Determine the [x, y] coordinate at the center of the cell enclosing the given text.  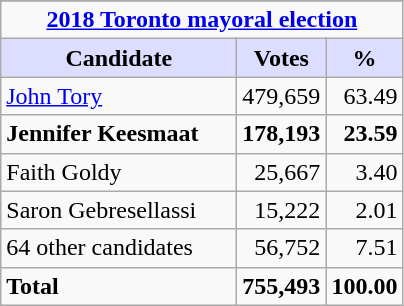
755,493 [282, 286]
23.59 [364, 134]
100.00 [364, 286]
25,667 [282, 172]
15,222 [282, 210]
3.40 [364, 172]
2018 Toronto mayoral election [202, 20]
John Tory [119, 96]
% [364, 58]
56,752 [282, 248]
Total [119, 286]
Candidate [119, 58]
64 other candidates [119, 248]
178,193 [282, 134]
Faith Goldy [119, 172]
63.49 [364, 96]
Jennifer Keesmaat [119, 134]
Votes [282, 58]
2.01 [364, 210]
7.51 [364, 248]
Saron Gebresellassi [119, 210]
479,659 [282, 96]
